Find where the given text appears and provide that cell's center as [X, Y] coordinate. 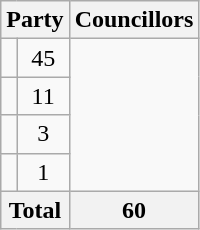
3 [43, 134]
60 [134, 210]
Party [35, 20]
Total [35, 210]
45 [43, 58]
1 [43, 172]
Councillors [134, 20]
11 [43, 96]
